Capture the cell that displays the provided text and extract its (x, y) central coordinate. 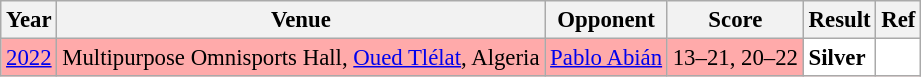
Venue (301, 20)
Ref (898, 20)
Multipurpose Omnisports Hall, Oued Tlélat, Algeria (301, 58)
13–21, 20–22 (735, 58)
Result (840, 20)
Year (29, 20)
Pablo Abián (606, 58)
2022 (29, 58)
Silver (840, 58)
Opponent (606, 20)
Score (735, 20)
